Return [X, Y] of the center of cell containing provided text 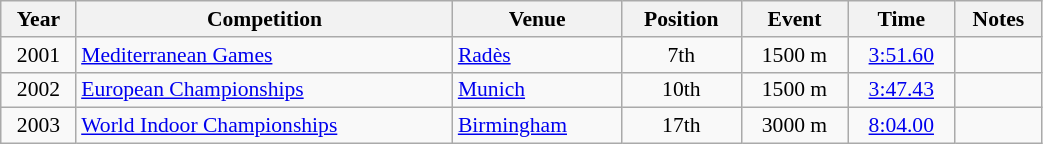
3:47.43 [902, 90]
2002 [38, 90]
3000 m [794, 126]
Radès [538, 55]
2001 [38, 55]
World Indoor Championships [264, 126]
Event [794, 19]
2003 [38, 126]
17th [682, 126]
Notes [998, 19]
Position [682, 19]
Mediterranean Games [264, 55]
Munich [538, 90]
10th [682, 90]
7th [682, 55]
Venue [538, 19]
Competition [264, 19]
Birmingham [538, 126]
Time [902, 19]
Year [38, 19]
8:04.00 [902, 126]
3:51.60 [902, 55]
European Championships [264, 90]
